Determine the (X, Y) coordinate at the center of the cell enclosing the given text.  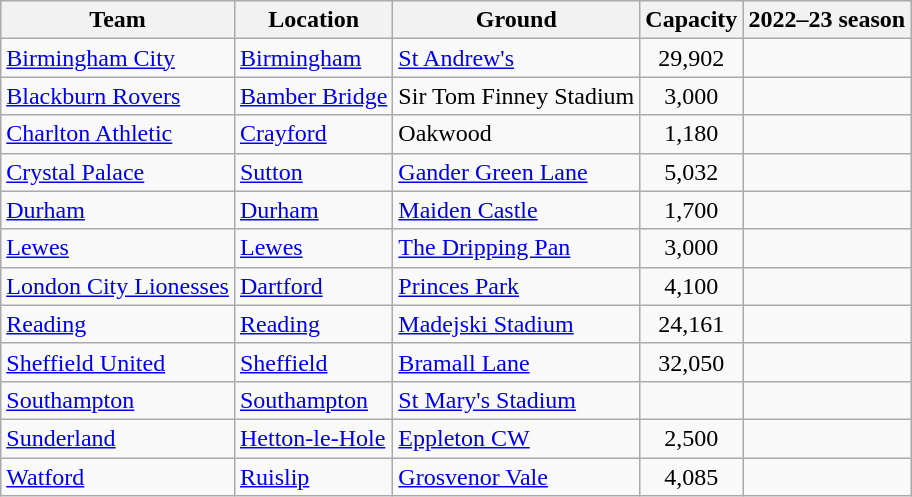
24,161 (692, 324)
London City Lionesses (118, 286)
Princes Park (516, 286)
Madejski Stadium (516, 324)
Sheffield United (118, 362)
St Andrew's (516, 58)
Sheffield (313, 362)
Crystal Palace (118, 172)
Blackburn Rovers (118, 96)
Capacity (692, 20)
4,085 (692, 477)
1,700 (692, 210)
5,032 (692, 172)
Ground (516, 20)
Gander Green Lane (516, 172)
Birmingham City (118, 58)
Location (313, 20)
Oakwood (516, 134)
Hetton-le-Hole (313, 438)
Team (118, 20)
Bamber Bridge (313, 96)
Bramall Lane (516, 362)
1,180 (692, 134)
2022–23 season (827, 20)
Sir Tom Finney Stadium (516, 96)
Sunderland (118, 438)
29,902 (692, 58)
2,500 (692, 438)
Watford (118, 477)
Eppleton CW (516, 438)
Grosvenor Vale (516, 477)
Maiden Castle (516, 210)
Dartford (313, 286)
4,100 (692, 286)
Charlton Athletic (118, 134)
St Mary's Stadium (516, 400)
32,050 (692, 362)
Sutton (313, 172)
The Dripping Pan (516, 248)
Crayford (313, 134)
Ruislip (313, 477)
Birmingham (313, 58)
